Provide the (X, Y) coordinate of the cell's center where the given text is located.  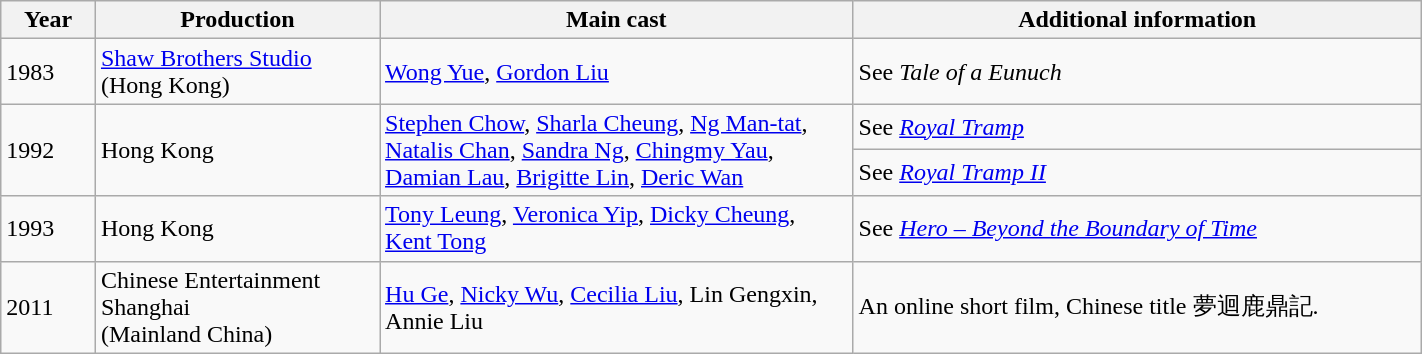
Shaw Brothers Studio(Hong Kong) (237, 72)
See Hero – Beyond the Boundary of Time (1137, 228)
2011 (48, 307)
See Tale of a Eunuch (1137, 72)
Main cast (617, 20)
Chinese Entertainment Shanghai(Mainland China) (237, 307)
Production (237, 20)
1992 (48, 150)
Hu Ge, Nicky Wu, Cecilia Liu, Lin Gengxin, Annie Liu (617, 307)
Stephen Chow, Sharla Cheung, Ng Man-tat, Natalis Chan, Sandra Ng, Chingmy Yau, Damian Lau, Brigitte Lin, Deric Wan (617, 150)
Wong Yue, Gordon Liu (617, 72)
See Royal Tramp II (1137, 173)
Tony Leung, Veronica Yip, Dicky Cheung, Kent Tong (617, 228)
An online short film, Chinese title 夢迴鹿鼎記. (1137, 307)
Year (48, 20)
Additional information (1137, 20)
1983 (48, 72)
1993 (48, 228)
See Royal Tramp (1137, 127)
